For the text-containing cell, return its midpoint in (x, y) coordinate format. 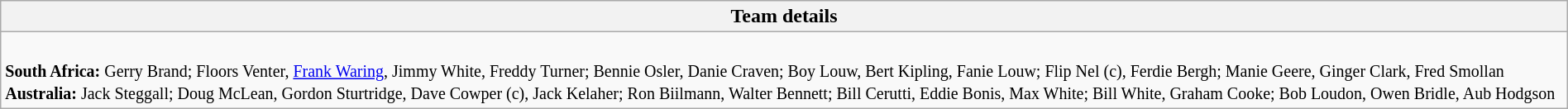
Team details (784, 17)
